Return (X, Y) of the center of cell containing provided text 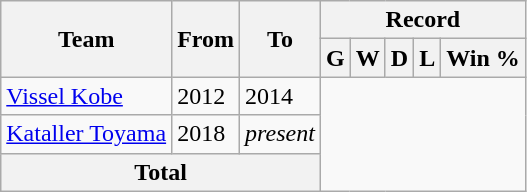
From (206, 39)
G (335, 58)
Vissel Kobe (86, 96)
Win % (484, 58)
2018 (206, 134)
Team (86, 39)
D (399, 58)
L (428, 58)
Kataller Toyama (86, 134)
Record (422, 20)
To (280, 39)
W (368, 58)
2012 (206, 96)
present (280, 134)
2014 (280, 96)
Total (161, 172)
